Capture the cell that displays the provided text and extract its [X, Y] central coordinate. 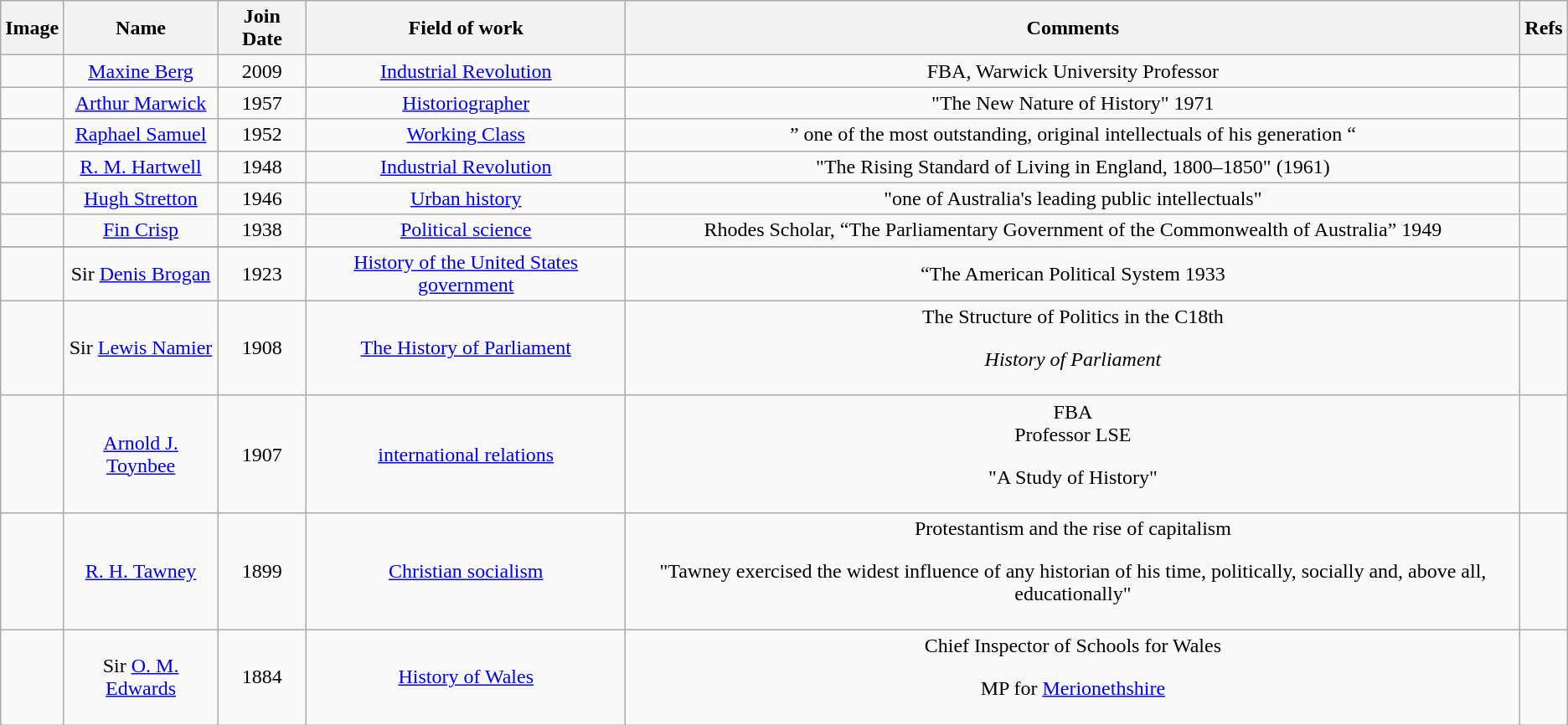
1957 [261, 103]
1946 [261, 198]
Arthur Marwick [141, 103]
Urban history [466, 198]
Raphael Samuel [141, 135]
1923 [261, 273]
international relations [466, 454]
Sir Lewis Namier [141, 348]
"The New Nature of History" 1971 [1073, 103]
History of the United States government [466, 273]
1938 [261, 230]
Refs [1544, 28]
FBA, Warwick University Professor [1073, 71]
Maxine Berg [141, 71]
"one of Australia's leading public intellectuals" [1073, 198]
Rhodes Scholar, “The Parliamentary Government of the Commonwealth of Australia” 1949 [1073, 230]
Working Class [466, 135]
Sir O. M. Edwards [141, 676]
1908 [261, 348]
Political science [466, 230]
Join Date [261, 28]
The History of Parliament [466, 348]
Historiographer [466, 103]
Hugh Stretton [141, 198]
Sir Denis Brogan [141, 273]
Christian socialism [466, 571]
History of Wales [466, 676]
2009 [261, 71]
Name [141, 28]
Image [32, 28]
1884 [261, 676]
Fin Crisp [141, 230]
R. H. Tawney [141, 571]
R. M. Hartwell [141, 167]
Chief Inspector of Schools for WalesMP for Merionethshire [1073, 676]
1948 [261, 167]
1952 [261, 135]
“The American Political System 1933 [1073, 273]
Arnold J. Toynbee [141, 454]
1899 [261, 571]
Comments [1073, 28]
1907 [261, 454]
FBAProfessor LSE"A Study of History" [1073, 454]
Field of work [466, 28]
"The Rising Standard of Living in England, 1800–1850" (1961) [1073, 167]
” one of the most outstanding, original intellectuals of his generation “ [1073, 135]
The Structure of Politics in the C18thHistory of Parliament [1073, 348]
